Provide the [x, y] coordinate of the cell's center where the given text is located.  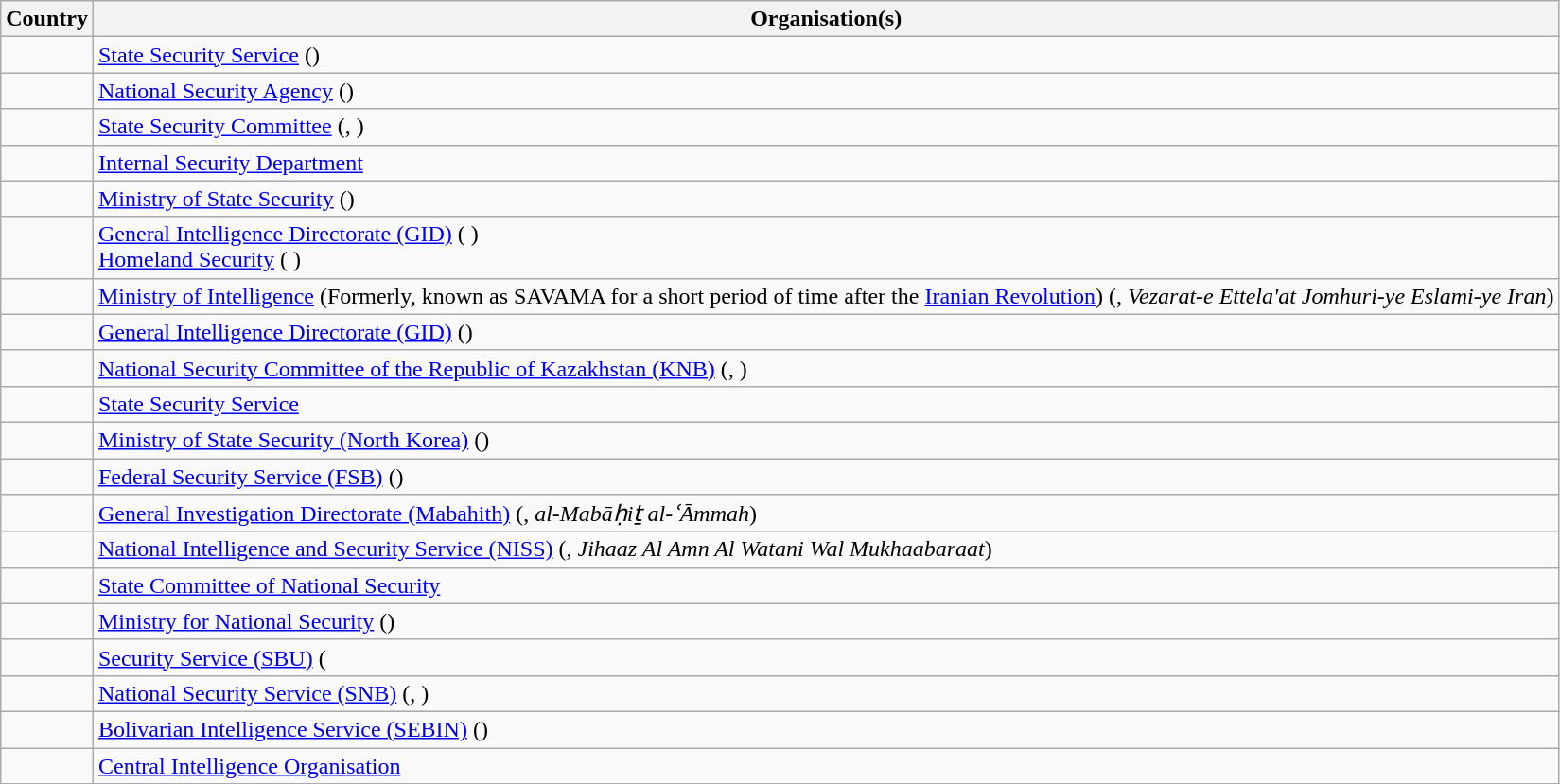
National Security Service (SNB) (, ) [825, 693]
Country [47, 19]
General Intelligence Directorate (GID) () [825, 332]
Federal Security Service (FSB) () [825, 476]
Internal Security Department [825, 163]
Bolivarian Intelligence Service (SEBIN) () [825, 729]
National Intelligence and Security Service (NISS) (, Jihaaz Al Amn Al Watani Wal Mukhaabaraat) [825, 549]
General Investigation Directorate (Mabahith) (, al-Mabāḥiṯ al-ʿĀmmah) [825, 514]
Organisation(s) [825, 19]
State Security Service () [825, 55]
Ministry for National Security () [825, 621]
National Security Committee of the Republic of Kazakhstan (KNB) (, ) [825, 368]
Ministry of State Security () [825, 199]
General Intelligence Directorate (GID) ( )Homeland Security ( ) [825, 248]
State Committee of National Security [825, 585]
State Security Committee (, ) [825, 127]
State Security Service [825, 404]
National Security Agency () [825, 91]
Central Intelligence Organisation [825, 765]
Ministry of State Security (North Korea) () [825, 440]
Security Service (SBU) ( [825, 657]
